Determine the (X, Y) coordinate at the center of the cell enclosing the given text.  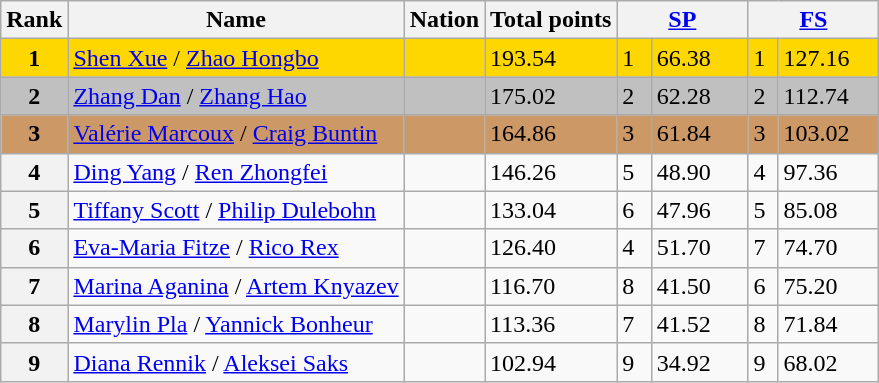
Valérie Marcoux / Craig Buntin (236, 134)
133.04 (551, 210)
Eva-Maria Fitze / Rico Rex (236, 248)
34.92 (700, 362)
Marina Aganina / Artem Knyazev (236, 286)
Diana Rennik / Aleksei Saks (236, 362)
74.70 (828, 248)
Marylin Pla / Yannick Bonheur (236, 324)
146.26 (551, 172)
116.70 (551, 286)
Nation (444, 20)
Shen Xue / Zhao Hongbo (236, 58)
47.96 (700, 210)
Rank (34, 20)
Zhang Dan / Zhang Hao (236, 96)
164.86 (551, 134)
48.90 (700, 172)
Total points (551, 20)
102.94 (551, 362)
51.70 (700, 248)
Ding Yang / Ren Zhongfei (236, 172)
113.36 (551, 324)
66.38 (700, 58)
112.74 (828, 96)
97.36 (828, 172)
75.20 (828, 286)
62.28 (700, 96)
175.02 (551, 96)
41.52 (700, 324)
Name (236, 20)
127.16 (828, 58)
SP (682, 20)
71.84 (828, 324)
FS (814, 20)
193.54 (551, 58)
85.08 (828, 210)
126.40 (551, 248)
41.50 (700, 286)
Tiffany Scott / Philip Dulebohn (236, 210)
68.02 (828, 362)
61.84 (700, 134)
103.02 (828, 134)
